For the text-containing cell, return its midpoint in (x, y) coordinate format. 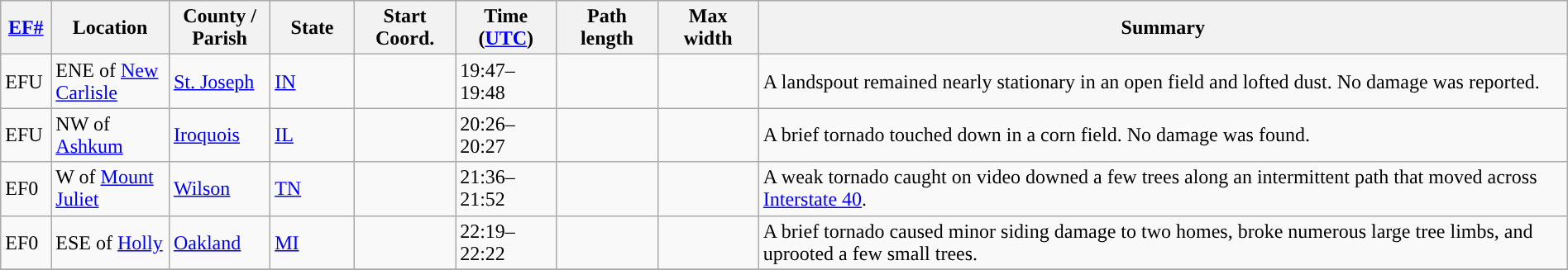
W of Mount Juliet (111, 188)
Wilson (219, 188)
Path length (607, 28)
Summary (1163, 28)
22:19–22:22 (506, 243)
Max width (708, 28)
A brief tornado touched down in a corn field. No damage was found. (1163, 135)
20:26–20:27 (506, 135)
MI (313, 243)
ESE of Holly (111, 243)
NW of Ashkum (111, 135)
ENE of New Carlisle (111, 81)
TN (313, 188)
A weak tornado caught on video downed a few trees along an intermittent path that moved across Interstate 40. (1163, 188)
21:36–21:52 (506, 188)
State (313, 28)
A brief tornado caused minor siding damage to two homes, broke numerous large tree limbs, and uprooted a few small trees. (1163, 243)
19:47–19:48 (506, 81)
Time (UTC) (506, 28)
Start Coord. (404, 28)
Iroquois (219, 135)
County / Parish (219, 28)
A landspout remained nearly stationary in an open field and lofted dust. No damage was reported. (1163, 81)
Location (111, 28)
Oakland (219, 243)
EF# (26, 28)
St. Joseph (219, 81)
IL (313, 135)
IN (313, 81)
